Return (X, Y) of the center of cell containing provided text 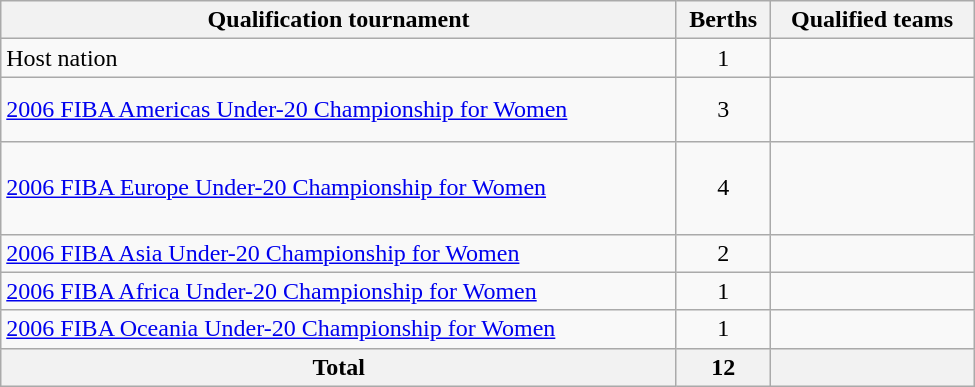
2006 FIBA Oceania Under-20 Championship for Women (339, 329)
Host nation (339, 58)
Qualified teams (872, 20)
2006 FIBA Asia Under-20 Championship for Women (339, 253)
Qualification tournament (339, 20)
Total (339, 367)
4 (722, 188)
Berths (722, 20)
12 (722, 367)
2006 FIBA Europe Under-20 Championship for Women (339, 188)
2 (722, 253)
2006 FIBA Americas Under-20 Championship for Women (339, 110)
2006 FIBA Africa Under-20 Championship for Women (339, 291)
3 (722, 110)
